Capture the cell that displays the provided text and extract its (x, y) central coordinate. 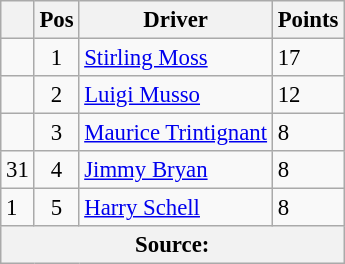
17 (308, 58)
Pos (56, 20)
5 (56, 208)
4 (56, 170)
Stirling Moss (176, 58)
Source: (172, 245)
Jimmy Bryan (176, 170)
31 (18, 170)
Points (308, 20)
2 (56, 95)
12 (308, 95)
Maurice Trintignant (176, 133)
Harry Schell (176, 208)
Luigi Musso (176, 95)
3 (56, 133)
Driver (176, 20)
